Pinpoint the cell where the given text exists, returning its (X, Y) midpoint coordinate. 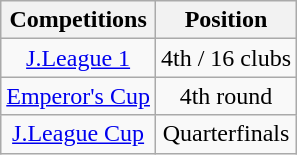
4th / 16 clubs (226, 58)
J.League Cup (78, 134)
Competitions (78, 20)
4th round (226, 96)
Emperor's Cup (78, 96)
Position (226, 20)
J.League 1 (78, 58)
Quarterfinals (226, 134)
